Locate the cell with the specified text and output its (X, Y) center coordinate. 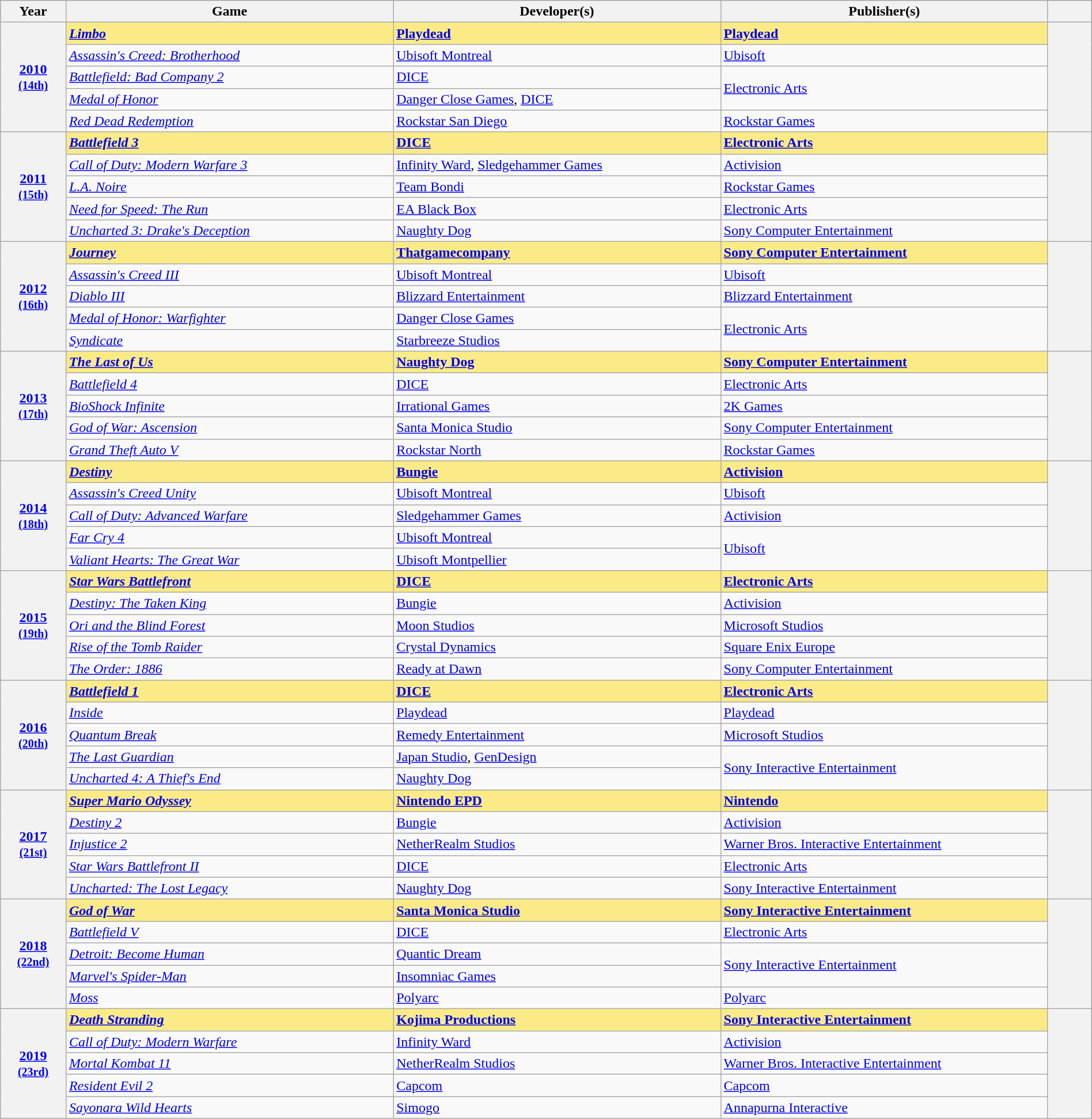
Need for Speed: The Run (229, 208)
Nintendo EPD (557, 801)
Star Wars Battlefront (229, 581)
Ready at Dawn (557, 669)
Sledgehammer Games (557, 515)
Destiny (229, 472)
Syndicate (229, 340)
Insomniac Games (557, 976)
Starbreeze Studios (557, 340)
Battlefield: Bad Company 2 (229, 77)
Danger Close Games (557, 318)
Rockstar North (557, 450)
2K Games (884, 406)
2011 (15th) (33, 187)
The Last Guardian (229, 757)
2018 (22nd) (33, 954)
2010 (14th) (33, 77)
Battlefield 4 (229, 384)
Simogo (557, 1107)
Medal of Honor (229, 99)
Year (33, 12)
Infinity Ward, Sledgehammer Games (557, 165)
Red Dead Redemption (229, 121)
Nintendo (884, 801)
Far Cry 4 (229, 537)
Ori and the Blind Forest (229, 625)
Mortal Kombat 11 (229, 1064)
Inside (229, 713)
Sayonara Wild Hearts (229, 1107)
Battlefield 1 (229, 691)
Crystal Dynamics (557, 647)
Valiant Hearts: The Great War (229, 559)
Assassin's Creed: Brotherhood (229, 55)
Destiny: The Taken King (229, 603)
Game (229, 12)
2014 (18th) (33, 515)
Battlefield V (229, 932)
Death Stranding (229, 1020)
Developer(s) (557, 12)
Marvel's Spider-Man (229, 976)
God of War (229, 910)
Assassin's Creed Unity (229, 494)
Irrational Games (557, 406)
BioShock Infinite (229, 406)
2019 (23rd) (33, 1064)
Publisher(s) (884, 12)
Uncharted: The Lost Legacy (229, 888)
Super Mario Odyssey (229, 801)
Detroit: Become Human (229, 954)
2013 (17th) (33, 406)
Call of Duty: Modern Warfare 3 (229, 165)
Destiny 2 (229, 822)
God of War: Ascension (229, 428)
Japan Studio, GenDesign (557, 757)
Injustice 2 (229, 844)
The Last of Us (229, 362)
Ubisoft Montpellier (557, 559)
EA Black Box (557, 208)
Moss (229, 998)
2017 (21st) (33, 844)
Call of Duty: Modern Warfare (229, 1042)
Journey (229, 252)
Grand Theft Auto V (229, 450)
Uncharted 3: Drake's Deception (229, 230)
Diablo III (229, 297)
Moon Studios (557, 625)
2012 (16th) (33, 296)
Thatgamecompany (557, 252)
Assassin's Creed III (229, 275)
Star Wars Battlefront II (229, 866)
Uncharted 4: A Thief's End (229, 779)
Resident Evil 2 (229, 1086)
Square Enix Europe (884, 647)
Remedy Entertainment (557, 735)
L.A. Noire (229, 187)
Medal of Honor: Warfighter (229, 318)
2015 (19th) (33, 625)
Rockstar San Diego (557, 121)
Call of Duty: Advanced Warfare (229, 515)
Infinity Ward (557, 1042)
2016 (20th) (33, 735)
Quantic Dream (557, 954)
Limbo (229, 33)
Annapurna Interactive (884, 1107)
Rise of the Tomb Raider (229, 647)
The Order: 1886 (229, 669)
Kojima Productions (557, 1020)
Team Bondi (557, 187)
Quantum Break (229, 735)
Danger Close Games, DICE (557, 99)
Battlefield 3 (229, 143)
